Return [x, y] of the center of cell containing provided text 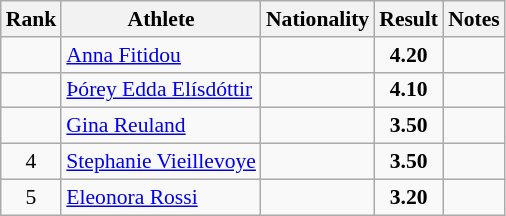
Result [408, 19]
Stephanie Vieillevoye [161, 162]
4 [32, 162]
4.10 [408, 90]
Rank [32, 19]
5 [32, 197]
Gina Reuland [161, 126]
3.20 [408, 197]
Anna Fitidou [161, 55]
Eleonora Rossi [161, 197]
Nationality [318, 19]
Þórey Edda Elísdóttir [161, 90]
4.20 [408, 55]
Notes [474, 19]
Athlete [161, 19]
